Locate the cell with the specified text and output its [x, y] center coordinate. 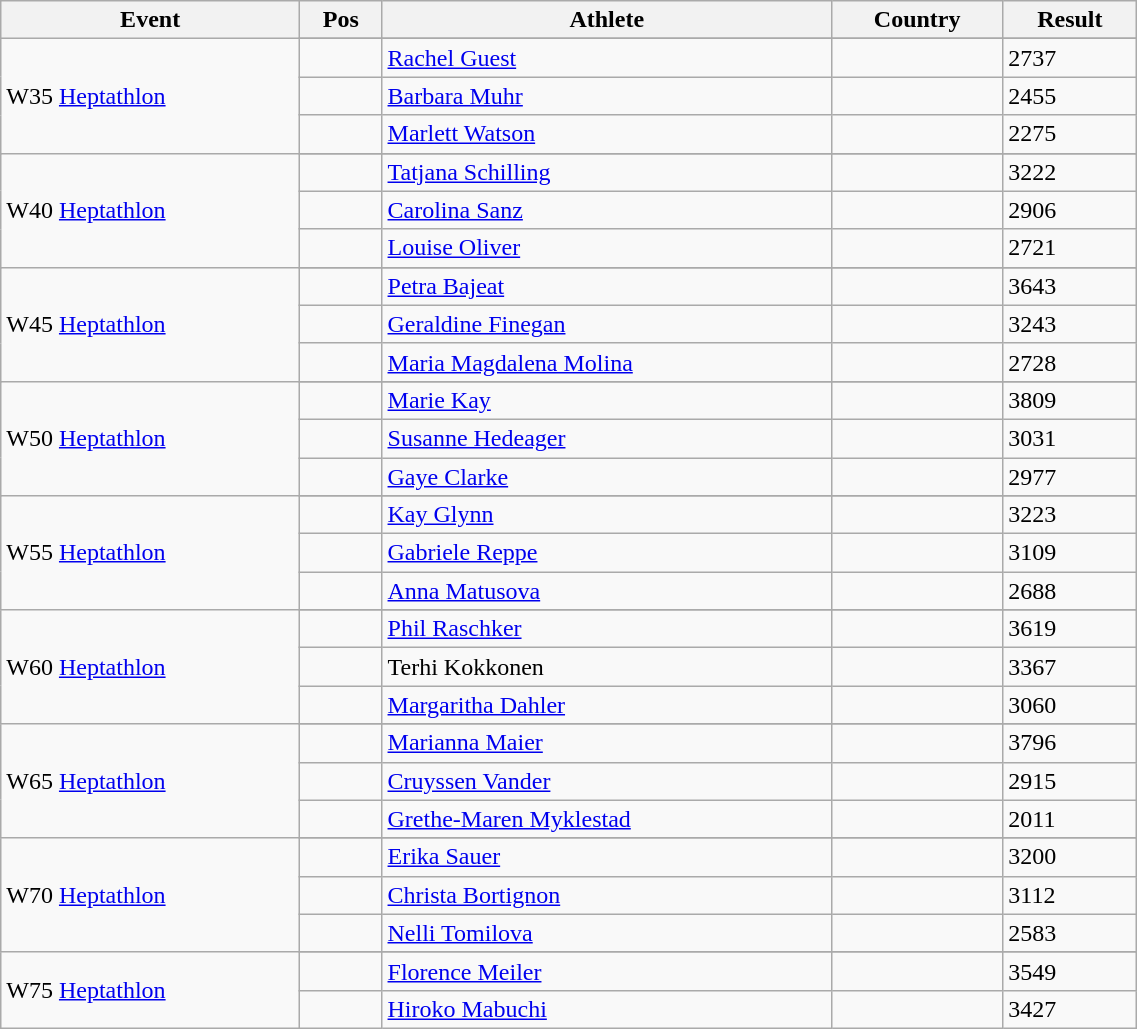
3809 [1070, 400]
2915 [1070, 781]
Maria Magdalena Molina [606, 362]
3200 [1070, 857]
W45 Heptathlon [150, 324]
Rachel Guest [606, 58]
Terhi Kokkonen [606, 667]
W70 Heptathlon [150, 895]
Marianna Maier [606, 743]
2583 [1070, 933]
Barbara Muhr [606, 96]
2906 [1070, 210]
2737 [1070, 58]
3060 [1070, 705]
Result [1070, 20]
3112 [1070, 895]
2011 [1070, 819]
2688 [1070, 591]
3031 [1070, 438]
3796 [1070, 743]
3223 [1070, 515]
Margaritha Dahler [606, 705]
W55 Heptathlon [150, 553]
Marlett Watson [606, 134]
Athlete [606, 20]
Country [916, 20]
2455 [1070, 96]
Phil Raschker [606, 629]
2728 [1070, 362]
W40 Heptathlon [150, 210]
Hiroko Mabuchi [606, 1009]
Cruyssen Vander [606, 781]
Gaye Clarke [606, 477]
Louise Oliver [606, 248]
Kay Glynn [606, 515]
Geraldine Finegan [606, 324]
3549 [1070, 971]
Anna Matusova [606, 591]
W35 Heptathlon [150, 96]
3427 [1070, 1009]
Grethe-Maren Myklestad [606, 819]
W50 Heptathlon [150, 438]
2275 [1070, 134]
3619 [1070, 629]
3222 [1070, 172]
Carolina Sanz [606, 210]
3243 [1070, 324]
2721 [1070, 248]
3643 [1070, 286]
Florence Meiler [606, 971]
Erika Sauer [606, 857]
3109 [1070, 553]
Marie Kay [606, 400]
Christa Bortignon [606, 895]
Tatjana Schilling [606, 172]
Pos [340, 20]
W65 Heptathlon [150, 781]
Petra Bajeat [606, 286]
Nelli Tomilova [606, 933]
Gabriele Reppe [606, 553]
W75 Heptathlon [150, 990]
Event [150, 20]
3367 [1070, 667]
2977 [1070, 477]
W60 Heptathlon [150, 667]
Susanne Hedeager [606, 438]
